From the cell containing the given text, extract its center point as (X, Y) coordinate. 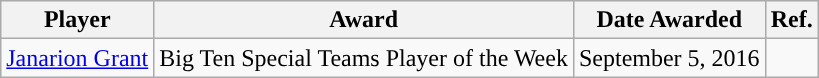
Date Awarded (669, 20)
Big Ten Special Teams Player of the Week (364, 58)
Ref. (792, 20)
Award (364, 20)
September 5, 2016 (669, 58)
Janarion Grant (78, 58)
Player (78, 20)
